Identify which cell holds the provided text, then report its [x, y] central coordinate. 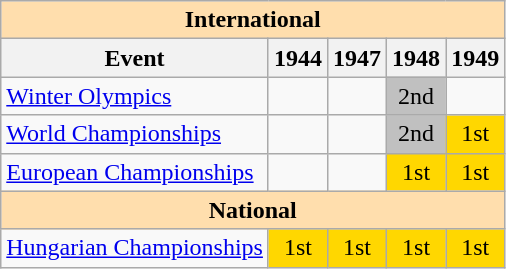
Winter Olympics [135, 96]
International [253, 20]
1944 [298, 58]
Event [135, 58]
World Championships [135, 134]
1947 [358, 58]
Hungarian Championships [135, 248]
1948 [416, 58]
National [253, 210]
1949 [476, 58]
European Championships [135, 172]
